For the text-containing cell, return its midpoint in [X, Y] coordinate format. 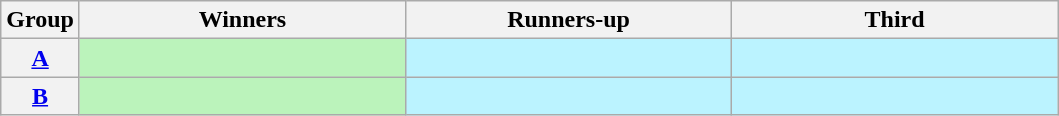
Third [895, 20]
B [40, 96]
Winners [242, 20]
Group [40, 20]
A [40, 58]
Runners-up [568, 20]
